Capture the cell that displays the provided text and extract its [x, y] central coordinate. 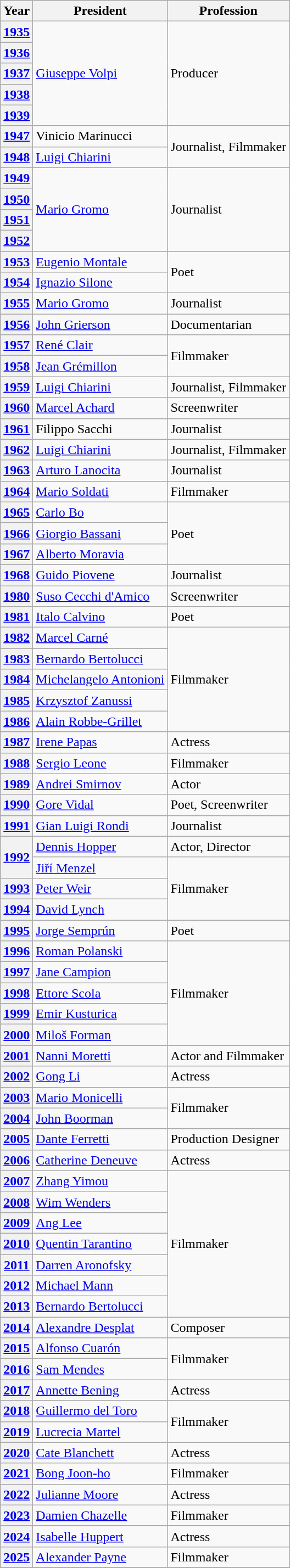
2016 [16, 1369]
Gian Luigi Rondi [100, 826]
Damien Chazelle [100, 1515]
1967 [16, 554]
Isabelle Huppert [100, 1536]
2020 [16, 1453]
Wim Wenders [100, 1202]
2010 [16, 1244]
René Clair [100, 345]
Documentarian [228, 324]
John Boorman [100, 1118]
2006 [16, 1160]
1986 [16, 721]
2008 [16, 1202]
1935 [16, 32]
1949 [16, 178]
Alexander Payne [100, 1557]
1937 [16, 74]
Profession [228, 11]
Nanni Moretti [100, 1056]
1965 [16, 512]
2004 [16, 1118]
Suso Cecchi d'Amico [100, 596]
1955 [16, 304]
Peter Weir [100, 888]
2012 [16, 1286]
2013 [16, 1307]
1957 [16, 345]
1994 [16, 909]
1998 [16, 993]
Actor [228, 784]
Zhang Yimou [100, 1181]
1959 [16, 387]
1951 [16, 220]
Arturo Lanocita [100, 471]
Gore Vidal [100, 805]
2002 [16, 1077]
2023 [16, 1515]
2011 [16, 1264]
1995 [16, 931]
2015 [16, 1348]
Michael Mann [100, 1286]
Jorge Semprún [100, 931]
Sam Mendes [100, 1369]
1953 [16, 262]
1968 [16, 575]
1966 [16, 533]
1985 [16, 701]
1939 [16, 115]
2007 [16, 1181]
Ignazio Silone [100, 283]
Alain Robbe-Grillet [100, 721]
Italo Calvino [100, 617]
Krzysztof Zanussi [100, 701]
Producer [228, 74]
1982 [16, 638]
1993 [16, 888]
1961 [16, 429]
1950 [16, 199]
Jane Campion [100, 972]
2024 [16, 1536]
Alberto Moravia [100, 554]
1963 [16, 471]
Irene Papas [100, 742]
President [100, 11]
Gong Li [100, 1077]
Annette Bening [100, 1390]
1981 [16, 617]
Vinicio Marinucci [100, 136]
Filippo Sacchi [100, 429]
Dennis Hopper [100, 847]
2001 [16, 1056]
1992 [16, 857]
Composer [228, 1328]
1956 [16, 324]
Production Designer [228, 1139]
Darren Aronofsky [100, 1264]
Actor and Filmmaker [228, 1056]
2000 [16, 1035]
Quentin Tarantino [100, 1244]
2022 [16, 1494]
David Lynch [100, 909]
2019 [16, 1432]
1948 [16, 157]
Dante Ferretti [100, 1139]
Marcel Achard [100, 408]
Ettore Scola [100, 993]
Carlo Bo [100, 512]
1954 [16, 283]
Bong Joon-ho [100, 1474]
1988 [16, 763]
Alexandre Desplat [100, 1328]
John Grierson [100, 324]
1958 [16, 366]
Giuseppe Volpi [100, 74]
Catherine Deneuve [100, 1160]
2025 [16, 1557]
1980 [16, 596]
1984 [16, 680]
1964 [16, 491]
2005 [16, 1139]
Actor, Director [228, 847]
Michelangelo Antonioni [100, 680]
Eugenio Montale [100, 262]
1999 [16, 1014]
2009 [16, 1223]
Alfonso Cuarón [100, 1348]
1947 [16, 136]
Mario Monicelli [100, 1097]
1983 [16, 659]
Guido Piovene [100, 575]
1962 [16, 450]
2014 [16, 1328]
1936 [16, 53]
Cate Blanchett [100, 1453]
Jean Grémillon [100, 366]
2018 [16, 1411]
Miloš Forman [100, 1035]
Emir Kusturica [100, 1014]
Year [16, 11]
Marcel Carné [100, 638]
Andrei Smirnov [100, 784]
Sergio Leone [100, 763]
Giorgio Bassani [100, 533]
2021 [16, 1474]
1989 [16, 784]
1991 [16, 826]
1997 [16, 972]
Roman Polanski [100, 951]
Poet, Screenwriter [228, 805]
1938 [16, 94]
Julianne Moore [100, 1494]
1960 [16, 408]
Lucrecia Martel [100, 1432]
1996 [16, 951]
2003 [16, 1097]
1952 [16, 240]
Mario Soldati [100, 491]
1987 [16, 742]
Ang Lee [100, 1223]
Guillermo del Toro [100, 1411]
Jiří Menzel [100, 867]
1990 [16, 805]
2017 [16, 1390]
